Detect which cell encompasses the target text, then output its [X, Y] center coordinate. 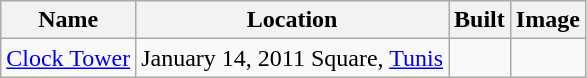
Location [292, 20]
January 14, 2011 Square, Tunis [292, 58]
Name [68, 20]
Clock Tower [68, 58]
Built [480, 20]
Image [548, 20]
